Determine the [X, Y] coordinate at the center of the cell enclosing the given text.  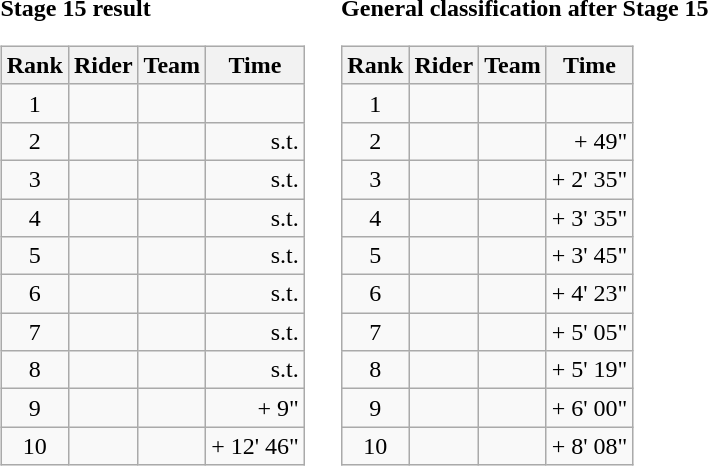
+ 49" [590, 141]
+ 9" [256, 408]
+ 3' 45" [590, 256]
+ 2' 35" [590, 179]
+ 6' 00" [590, 408]
+ 12' 46" [256, 446]
+ 5' 19" [590, 370]
+ 3' 35" [590, 217]
+ 8' 08" [590, 446]
+ 4' 23" [590, 294]
+ 5' 05" [590, 332]
